Scan for the cell matching the given text and deliver its [x, y] coordinate at center. 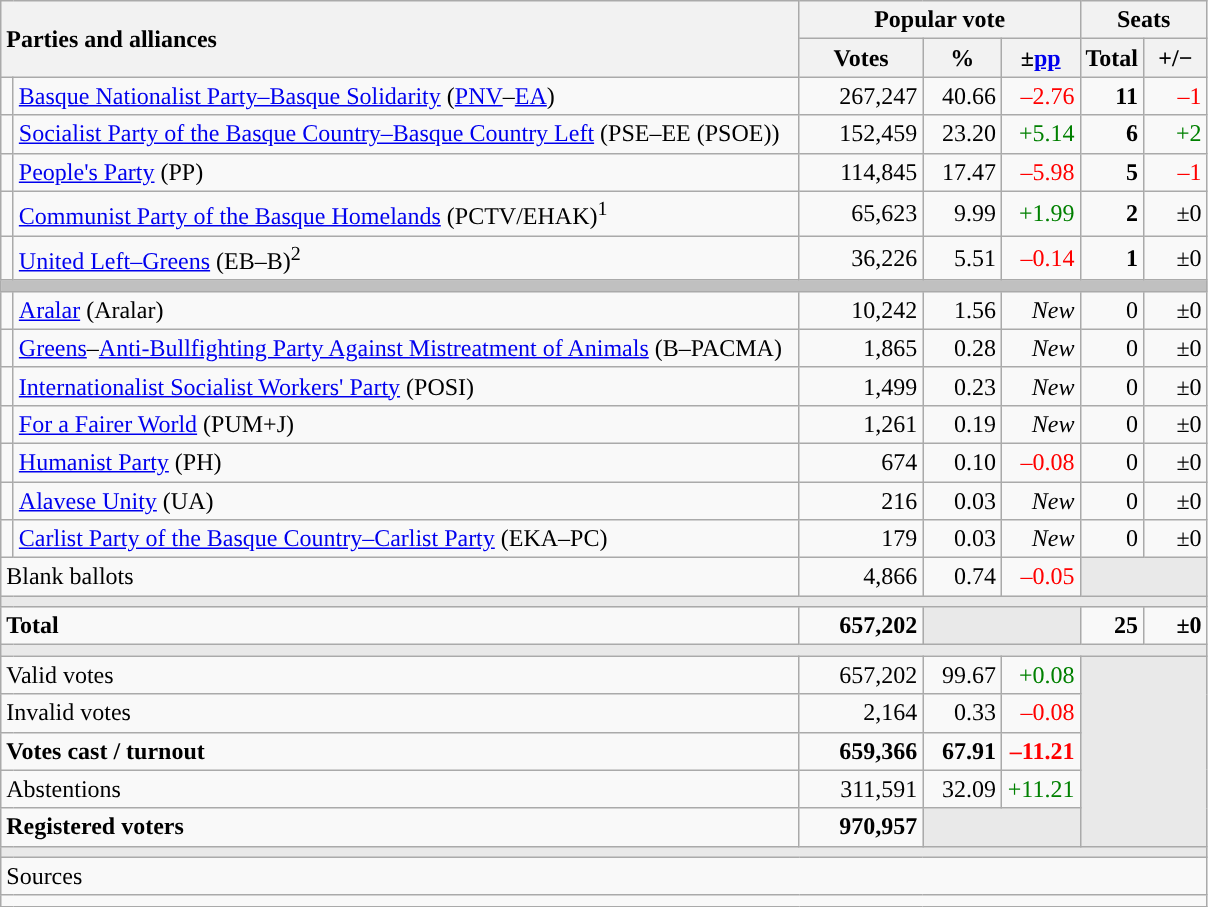
1,499 [861, 386]
Seats [1144, 20]
99.67 [962, 675]
Popular vote [940, 20]
Carlist Party of the Basque Country–Carlist Party (EKA–PC) [406, 539]
1,261 [861, 424]
Internationalist Socialist Workers' Party (POSI) [406, 386]
152,459 [861, 134]
2 [1112, 214]
Abstentions [400, 789]
311,591 [861, 789]
–2.76 [1040, 96]
67.91 [962, 751]
4,866 [861, 577]
65,623 [861, 214]
Communist Party of the Basque Homelands (PCTV/EHAK)1 [406, 214]
970,957 [861, 827]
5 [1112, 172]
1,865 [861, 348]
216 [861, 501]
23.20 [962, 134]
5.51 [962, 258]
Sources [604, 876]
40.66 [962, 96]
People's Party (PP) [406, 172]
–11.21 [1040, 751]
267,247 [861, 96]
9.99 [962, 214]
0.23 [962, 386]
+5.14 [1040, 134]
United Left–Greens (EB–B)2 [406, 258]
17.47 [962, 172]
2,164 [861, 713]
659,366 [861, 751]
±pp [1040, 58]
Aralar (Aralar) [406, 310]
Votes [861, 58]
0.74 [962, 577]
Alavese Unity (UA) [406, 501]
Valid votes [400, 675]
+11.21 [1040, 789]
10,242 [861, 310]
–0.14 [1040, 258]
Socialist Party of the Basque Country–Basque Country Left (PSE–EE (PSOE)) [406, 134]
Greens–Anti-Bullfighting Party Against Mistreatment of Animals (B–PACMA) [406, 348]
36,226 [861, 258]
% [962, 58]
114,845 [861, 172]
+/− [1176, 58]
0.10 [962, 462]
Invalid votes [400, 713]
1 [1112, 258]
6 [1112, 134]
Registered voters [400, 827]
+2 [1176, 134]
25 [1112, 626]
Basque Nationalist Party–Basque Solidarity (PNV–EA) [406, 96]
Votes cast / turnout [400, 751]
Humanist Party (PH) [406, 462]
Parties and alliances [400, 39]
Blank ballots [400, 577]
For a Fairer World (PUM+J) [406, 424]
0.28 [962, 348]
1.56 [962, 310]
179 [861, 539]
674 [861, 462]
–0.05 [1040, 577]
+0.08 [1040, 675]
+1.99 [1040, 214]
0.19 [962, 424]
11 [1112, 96]
–5.98 [1040, 172]
0.33 [962, 713]
32.09 [962, 789]
